Extract the (x, y) coordinate from the center of the cell holding the provided text.  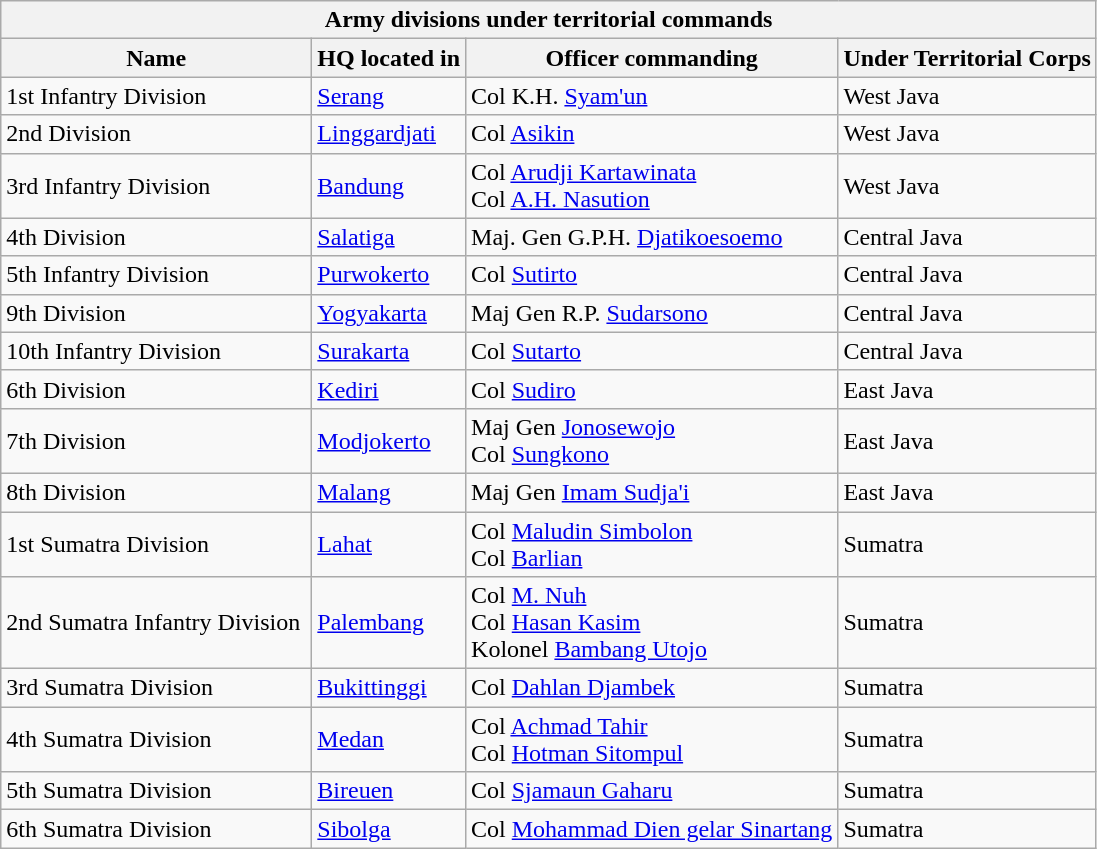
4th Division (156, 237)
Bandung (389, 186)
Surakarta (389, 351)
Col Dahlan Djambek (652, 688)
8th Division (156, 492)
1st Sumatra Division (156, 544)
Name (156, 58)
Purwokerto (389, 275)
1st Infantry Division (156, 96)
Army divisions under territorial commands (549, 20)
3rd Sumatra Division (156, 688)
Maj Gen Jonosewojo Col Sungkono (652, 440)
Officer commanding (652, 58)
HQ located in (389, 58)
Col Mohammad Dien gelar Sinartang (652, 829)
Col K.H. Syam'un (652, 96)
6th Sumatra Division (156, 829)
Col Achmad Tahir Col Hotman Sitompul (652, 740)
Salatiga (389, 237)
Modjokerto (389, 440)
5th Infantry Division (156, 275)
Col Arudji Kartawinata Col A.H. Nasution (652, 186)
Bireuen (389, 791)
Kediri (389, 389)
2nd Sumatra Infantry Division (156, 623)
Maj Gen R.P. Sudarsono (652, 313)
Col Sutirto (652, 275)
9th Division (156, 313)
10th Infantry Division (156, 351)
Maj Gen Imam Sudja'i (652, 492)
Palembang (389, 623)
4th Sumatra Division (156, 740)
3rd Infantry Division (156, 186)
Yogyakarta (389, 313)
Col Sudiro (652, 389)
7th Division (156, 440)
6th Division (156, 389)
Malang (389, 492)
Col Maludin Simbolon Col Barlian (652, 544)
Sibolga (389, 829)
Col Sutarto (652, 351)
Bukittinggi (389, 688)
Under Territorial Corps (968, 58)
Maj. Gen G.P.H. Djatikoesoemo (652, 237)
Serang (389, 96)
5th Sumatra Division (156, 791)
Medan (389, 740)
Col M. Nuh Col Hasan Kasim Kolonel Bambang Utojo (652, 623)
Lahat (389, 544)
Col Asikin (652, 134)
Linggardjati (389, 134)
Col Sjamaun Gaharu (652, 791)
2nd Division (156, 134)
